Find where the given text appears and provide that cell's center as (x, y) coordinate. 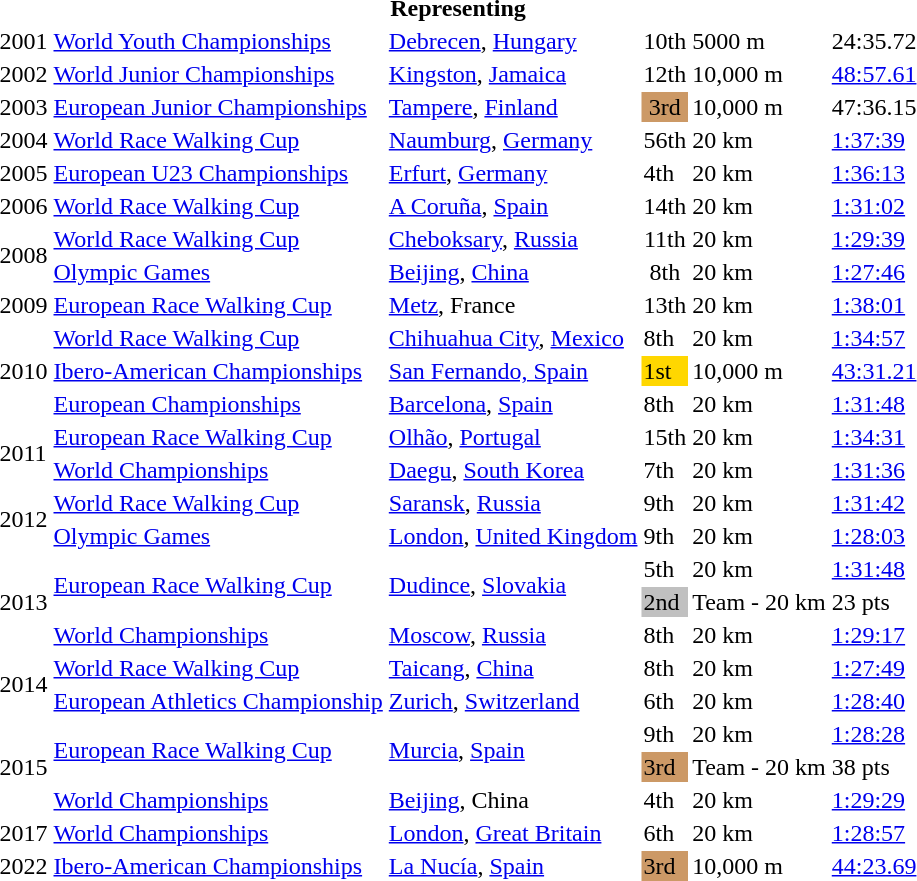
World Junior Championships (218, 74)
Debrecen, Hungary (513, 41)
World Youth Championships (218, 41)
Chihuahua City, Mexico (513, 338)
European Championships (218, 404)
Cheboksary, Russia (513, 239)
7th (665, 470)
5th (665, 569)
London, Great Britain (513, 833)
Olhão, Portugal (513, 437)
Barcelona, Spain (513, 404)
Zurich, Switzerland (513, 701)
2nd (665, 602)
Daegu, South Korea (513, 470)
La Nucía, Spain (513, 866)
Naumburg, Germany (513, 140)
European Junior Championships (218, 107)
Saransk, Russia (513, 503)
Dudince, Slovakia (513, 586)
Moscow, Russia (513, 635)
14th (665, 206)
13th (665, 305)
Kingston, Jamaica (513, 74)
Taicang, China (513, 668)
London, United Kingdom (513, 536)
European U23 Championships (218, 173)
European Athletics Championship (218, 701)
56th (665, 140)
Erfurt, Germany (513, 173)
10th (665, 41)
Metz, France (513, 305)
A Coruña, Spain (513, 206)
11th (665, 239)
12th (665, 74)
Murcia, Spain (513, 750)
5000 m (760, 41)
San Fernando, Spain (513, 371)
15th (665, 437)
1st (665, 371)
Tampere, Finland (513, 107)
